Return (X, Y) of the center of cell containing provided text 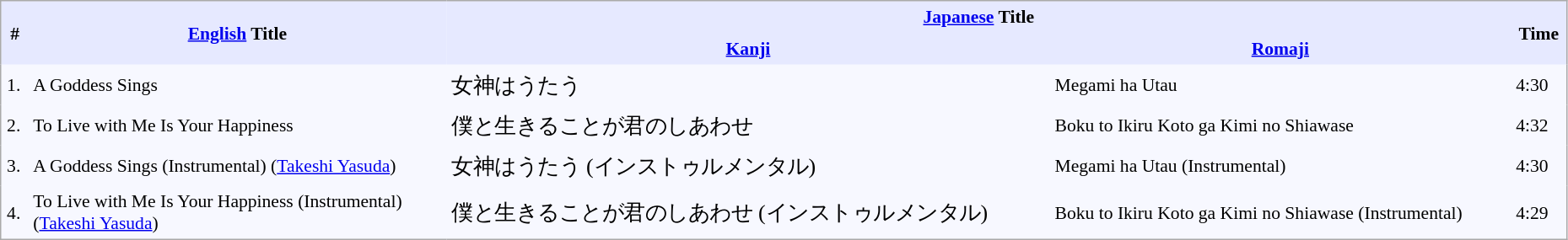
# (14, 33)
Boku to Ikiru Koto ga Kimi no Shiawase (Instrumental) (1280, 212)
4. (14, 212)
4:32 (1538, 125)
Boku to Ikiru Koto ga Kimi no Shiawase (1280, 125)
Japanese Title (978, 17)
1. (14, 84)
女神はうたう (747, 84)
Time (1538, 33)
女神はうたう (インストゥルメンタル) (747, 165)
Romaji (1280, 49)
Megami ha Utau (Instrumental) (1280, 165)
4:29 (1538, 212)
僕と生きることが君のしあわせ (747, 125)
Kanji (747, 49)
Megami ha Utau (1280, 84)
A Goddess Sings (237, 84)
A Goddess Sings (Instrumental) (Takeshi Yasuda) (237, 165)
僕と生きることが君のしあわせ (インストゥルメンタル) (747, 212)
To Live with Me Is Your Happiness (237, 125)
3. (14, 165)
2. (14, 125)
English Title (237, 33)
To Live with Me Is Your Happiness (Instrumental)(Takeshi Yasuda) (237, 212)
